Output the (X, Y) coordinate of the center of the cell containing the given text.  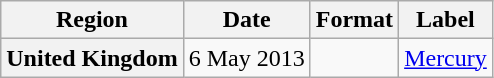
Region (92, 20)
Format (354, 20)
Date (246, 20)
6 May 2013 (246, 58)
Label (446, 20)
Mercury (446, 58)
United Kingdom (92, 58)
